Capture the cell that displays the provided text and extract its (X, Y) central coordinate. 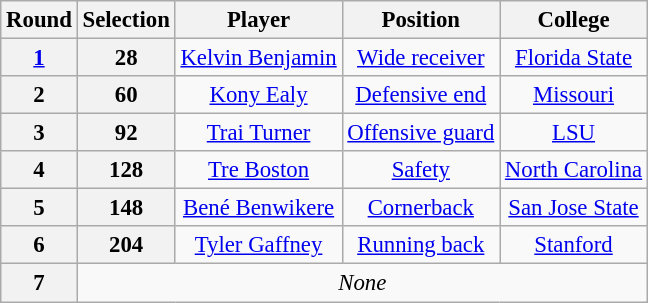
4 (39, 170)
Kony Ealy (258, 95)
60 (126, 95)
LSU (574, 133)
Cornerback (421, 208)
Selection (126, 20)
North Carolina (574, 170)
204 (126, 245)
Safety (421, 170)
Missouri (574, 95)
7 (39, 283)
San Jose State (574, 208)
College (574, 20)
1 (39, 58)
Stanford (574, 245)
Player (258, 20)
Florida State (574, 58)
6 (39, 245)
Round (39, 20)
2 (39, 95)
None (362, 283)
Tre Boston (258, 170)
Kelvin Benjamin (258, 58)
Running back (421, 245)
3 (39, 133)
5 (39, 208)
Wide receiver (421, 58)
Defensive end (421, 95)
Trai Turner (258, 133)
28 (126, 58)
Offensive guard (421, 133)
128 (126, 170)
92 (126, 133)
Position (421, 20)
Tyler Gaffney (258, 245)
148 (126, 208)
Bené Benwikere (258, 208)
